Scan for the cell matching the given text and deliver its [x, y] coordinate at center. 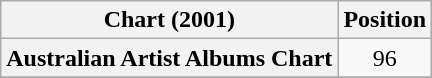
Position [385, 20]
Chart (2001) [170, 20]
96 [385, 58]
Australian Artist Albums Chart [170, 58]
